Capture the cell that displays the provided text and extract its (X, Y) central coordinate. 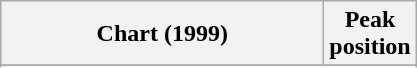
Chart (1999) (162, 34)
Peakposition (370, 34)
